Find where the given text appears and provide that cell's center as [x, y] coordinate. 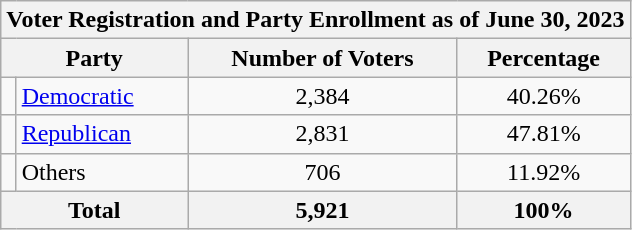
Number of Voters [323, 58]
Others [102, 172]
2,384 [323, 96]
40.26% [544, 96]
11.92% [544, 172]
47.81% [544, 134]
706 [323, 172]
Percentage [544, 58]
Republican [102, 134]
2,831 [323, 134]
5,921 [323, 210]
100% [544, 210]
Voter Registration and Party Enrollment as of June 30, 2023 [316, 20]
Total [94, 210]
Party [94, 58]
Democratic [102, 96]
